Identify which cell holds the provided text, then report its (X, Y) central coordinate. 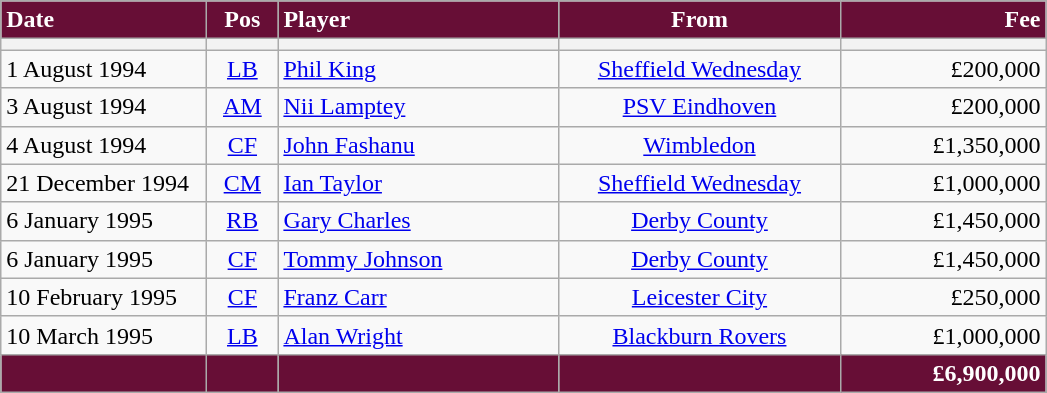
RB (242, 221)
£1,350,000 (943, 145)
Wimbledon (700, 145)
Blackburn Rovers (700, 335)
CM (242, 183)
Franz Carr (418, 297)
Pos (242, 20)
3 August 1994 (104, 107)
10 March 1995 (104, 335)
Fee (943, 20)
PSV Eindhoven (700, 107)
From (700, 20)
1 August 1994 (104, 69)
21 December 1994 (104, 183)
Nii Lamptey (418, 107)
Gary Charles (418, 221)
Leicester City (700, 297)
4 August 1994 (104, 145)
10 February 1995 (104, 297)
Tommy Johnson (418, 259)
£6,900,000 (943, 373)
Alan Wright (418, 335)
£250,000 (943, 297)
Player (418, 20)
Phil King (418, 69)
AM (242, 107)
Ian Taylor (418, 183)
John Fashanu (418, 145)
Date (104, 20)
